Identify which cell holds the provided text, then report its [X, Y] central coordinate. 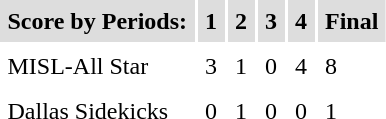
Score by Periods: [98, 21]
2 [242, 21]
8 [352, 66]
Final [352, 21]
0 [272, 66]
MISL-All Star [98, 66]
